Locate the cell with the specified text and output its [x, y] center coordinate. 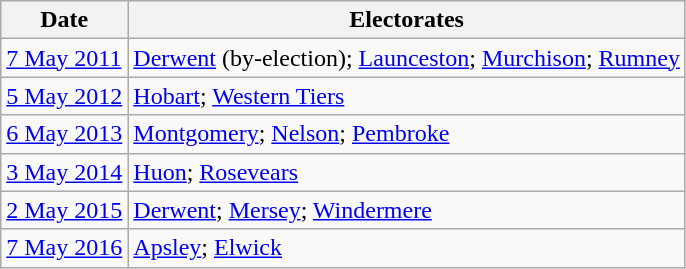
Montgomery; Nelson; Pembroke [407, 134]
7 May 2011 [64, 58]
Derwent (by-election); Launceston; Murchison; Rumney [407, 58]
Apsley; Elwick [407, 248]
Huon; Rosevears [407, 172]
6 May 2013 [64, 134]
7 May 2016 [64, 248]
5 May 2012 [64, 96]
Date [64, 20]
Derwent; Mersey; Windermere [407, 210]
Electorates [407, 20]
3 May 2014 [64, 172]
Hobart; Western Tiers [407, 96]
2 May 2015 [64, 210]
